Detect which cell encompasses the target text, then output its [X, Y] center coordinate. 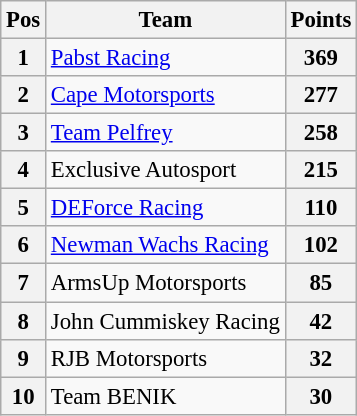
369 [320, 58]
RJB Motorsports [166, 358]
7 [24, 283]
5 [24, 208]
Exclusive Autosport [166, 170]
215 [320, 170]
8 [24, 321]
9 [24, 358]
Newman Wachs Racing [166, 245]
Team Pelfrey [166, 133]
258 [320, 133]
3 [24, 133]
John Cummiskey Racing [166, 321]
85 [320, 283]
Team [166, 20]
6 [24, 245]
Pos [24, 20]
10 [24, 396]
ArmsUp Motorsports [166, 283]
Team BENIK [166, 396]
42 [320, 321]
277 [320, 95]
4 [24, 170]
2 [24, 95]
DEForce Racing [166, 208]
Pabst Racing [166, 58]
1 [24, 58]
Points [320, 20]
Cape Motorsports [166, 95]
32 [320, 358]
30 [320, 396]
110 [320, 208]
102 [320, 245]
